Identify which cell holds the provided text, then report its (x, y) central coordinate. 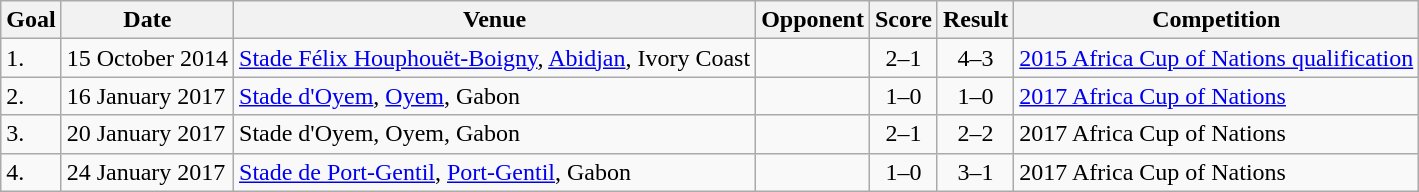
4–3 (975, 58)
2–2 (975, 134)
4. (31, 172)
Stade de Port-Gentil, Port-Gentil, Gabon (495, 172)
Result (975, 20)
1. (31, 58)
Goal (31, 20)
20 January 2017 (147, 134)
24 January 2017 (147, 172)
16 January 2017 (147, 96)
Stade Félix Houphouët-Boigny, Abidjan, Ivory Coast (495, 58)
3. (31, 134)
3–1 (975, 172)
Date (147, 20)
Competition (1216, 20)
15 October 2014 (147, 58)
2015 Africa Cup of Nations qualification (1216, 58)
2. (31, 96)
Venue (495, 20)
Score (903, 20)
Opponent (813, 20)
